Locate the cell with the specified text and output its (x, y) center coordinate. 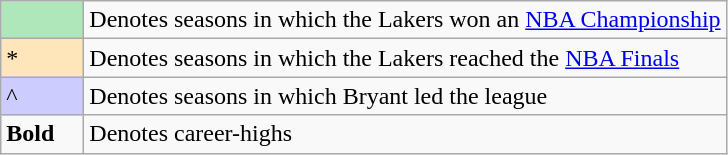
Denotes seasons in which the Lakers reached the NBA Finals (405, 58)
Bold (42, 134)
Denotes career-highs (405, 134)
^ (42, 96)
* (42, 58)
Denotes seasons in which the Lakers won an NBA Championship (405, 20)
Denotes seasons in which Bryant led the league (405, 96)
